Return the (x, y) coordinate for the center point of the cell that contains the specified text.  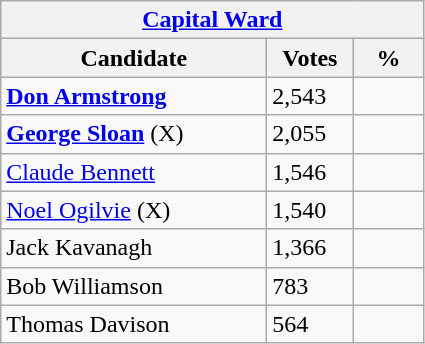
George Sloan (X) (134, 134)
783 (310, 286)
564 (310, 324)
Claude Bennett (134, 172)
Candidate (134, 58)
1,366 (310, 248)
Capital Ward (212, 20)
Jack Kavanagh (134, 248)
Bob Williamson (134, 286)
2,055 (310, 134)
1,546 (310, 172)
Noel Ogilvie (X) (134, 210)
2,543 (310, 96)
% (388, 58)
1,540 (310, 210)
Votes (310, 58)
Thomas Davison (134, 324)
Don Armstrong (134, 96)
